Determine the [x, y] coordinate at the center of the cell enclosing the given text.  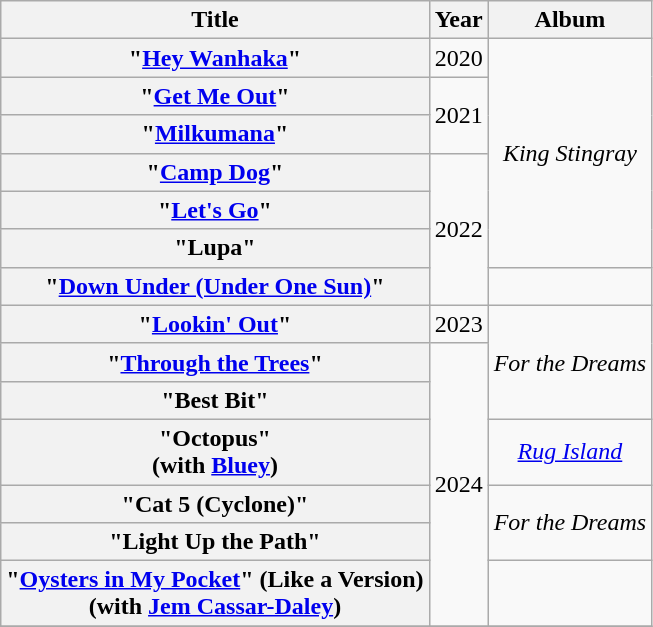
Rug Island [570, 452]
"Cat 5 (Cyclone)" [215, 503]
"Octopus"(with Bluey) [215, 452]
"Milkumana" [215, 134]
"Camp Dog" [215, 172]
"Hey Wanhaka" [215, 58]
"Down Under (Under One Sun)" [215, 286]
"Lookin' Out" [215, 324]
"Get Me Out" [215, 96]
2021 [458, 115]
Title [215, 20]
2024 [458, 484]
King Stingray [570, 153]
"Oysters in My Pocket" (Like a Version) (with Jem Cassar-Daley) [215, 594]
"Let's Go" [215, 210]
2022 [458, 229]
"Light Up the Path" [215, 542]
"Through the Trees" [215, 362]
"Lupa" [215, 248]
Album [570, 20]
2020 [458, 58]
2023 [458, 324]
"Best Bit" [215, 400]
Year [458, 20]
